Determine the (X, Y) coordinate at the center of the cell enclosing the given text.  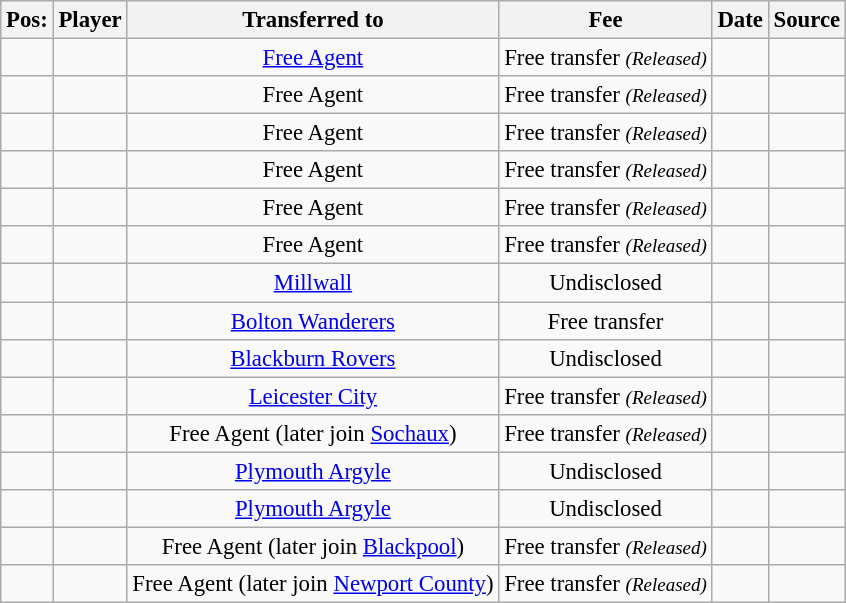
Free Agent (later join Newport County) (313, 584)
Millwall (313, 283)
Source (806, 20)
Free Agent (later join Blackpool) (313, 546)
Date (740, 20)
Leicester City (313, 396)
Bolton Wanderers (313, 321)
Blackburn Rovers (313, 358)
Player (90, 20)
Transferred to (313, 20)
Free transfer (606, 321)
Pos: (27, 20)
Free Agent (later join Sochaux) (313, 433)
Fee (606, 20)
